Scan for the cell matching the given text and deliver its [X, Y] coordinate at center. 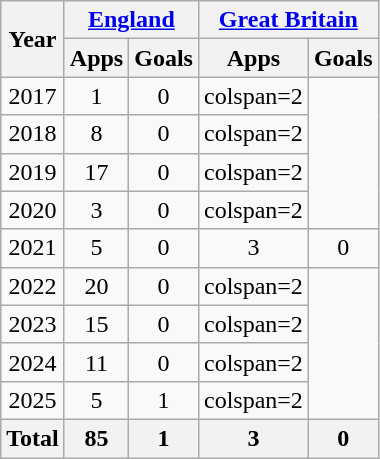
2020 [33, 210]
England [131, 20]
2019 [33, 172]
2025 [33, 400]
2017 [33, 96]
2018 [33, 134]
15 [96, 324]
17 [96, 172]
2021 [33, 248]
20 [96, 286]
2023 [33, 324]
2024 [33, 362]
Year [33, 39]
Great Britain [288, 20]
2022 [33, 286]
8 [96, 134]
Total [33, 438]
85 [96, 438]
11 [96, 362]
